Identify which cell holds the provided text, then report its [X, Y] central coordinate. 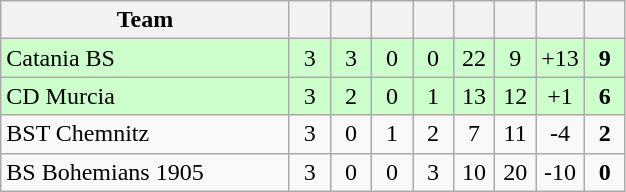
20 [516, 172]
22 [474, 58]
BS Bohemians 1905 [146, 172]
Catania BS [146, 58]
12 [516, 96]
7 [474, 134]
-10 [560, 172]
11 [516, 134]
-4 [560, 134]
+1 [560, 96]
10 [474, 172]
BST Chemnitz [146, 134]
+13 [560, 58]
13 [474, 96]
6 [604, 96]
CD Murcia [146, 96]
Team [146, 20]
